Capture the cell that displays the provided text and extract its [x, y] central coordinate. 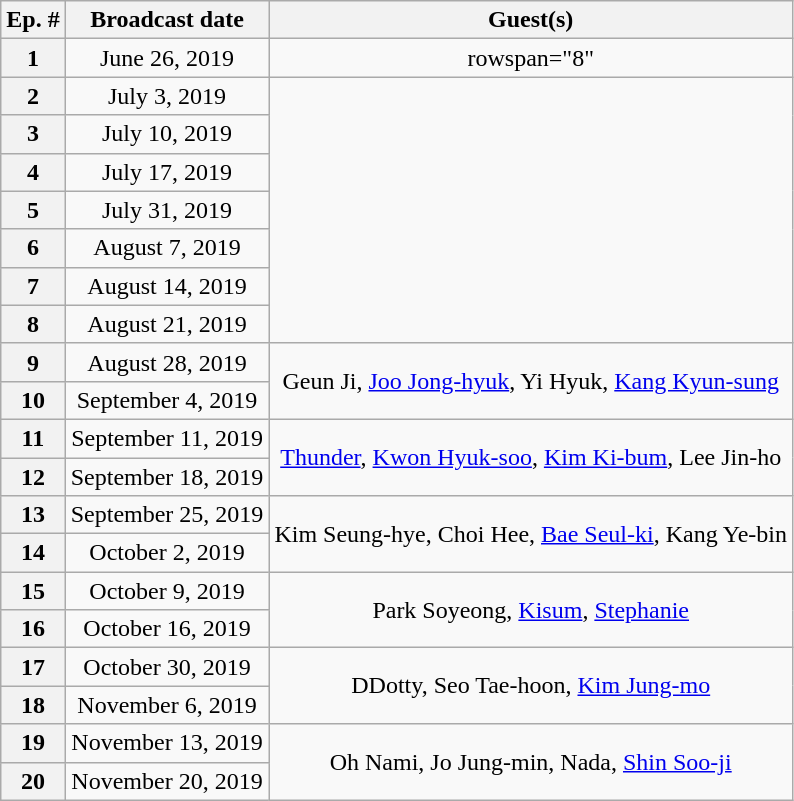
16 [33, 629]
15 [33, 591]
17 [33, 667]
18 [33, 705]
11 [33, 438]
4 [33, 172]
October 2, 2019 [167, 553]
Kim Seung-hye, Choi Hee, Bae Seul-ki, Kang Ye-bin [531, 534]
August 28, 2019 [167, 362]
Park Soyeong, Kisum, Stephanie [531, 610]
19 [33, 743]
October 9, 2019 [167, 591]
August 14, 2019 [167, 286]
8 [33, 324]
Guest(s) [531, 20]
rowspan="8" [531, 58]
Geun Ji, Joo Jong-hyuk, Yi Hyuk, Kang Kyun-sung [531, 381]
November 20, 2019 [167, 781]
Oh Nami, Jo Jung-min, Nada, Shin Soo-ji [531, 762]
September 11, 2019 [167, 438]
5 [33, 210]
3 [33, 134]
13 [33, 515]
October 16, 2019 [167, 629]
Ep. # [33, 20]
September 4, 2019 [167, 400]
September 25, 2019 [167, 515]
July 3, 2019 [167, 96]
November 13, 2019 [167, 743]
9 [33, 362]
June 26, 2019 [167, 58]
20 [33, 781]
July 10, 2019 [167, 134]
August 21, 2019 [167, 324]
July 31, 2019 [167, 210]
14 [33, 553]
July 17, 2019 [167, 172]
September 18, 2019 [167, 477]
10 [33, 400]
August 7, 2019 [167, 248]
7 [33, 286]
DDotty, Seo Tae-hoon, Kim Jung-mo [531, 686]
2 [33, 96]
12 [33, 477]
Thunder, Kwon Hyuk-soo, Kim Ki-bum, Lee Jin-ho [531, 457]
November 6, 2019 [167, 705]
October 30, 2019 [167, 667]
Broadcast date [167, 20]
6 [33, 248]
1 [33, 58]
